Output the [x, y] coordinate of the center of the cell containing the given text.  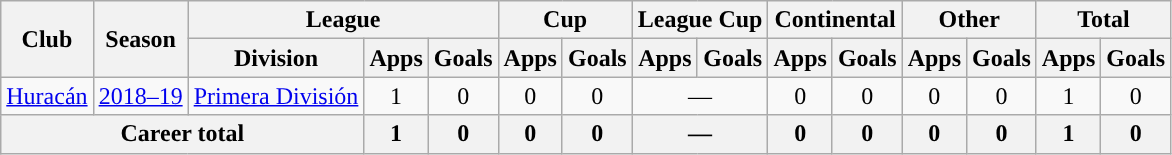
Cup [565, 20]
Other [969, 20]
Career total [182, 134]
League [343, 20]
Primera División [276, 96]
2018–19 [140, 96]
Season [140, 39]
Total [1103, 20]
Division [276, 58]
Huracán [47, 96]
Club [47, 39]
Continental [835, 20]
League Cup [700, 20]
